Return the (X, Y) coordinate for the center point of the cell that contains the specified text.  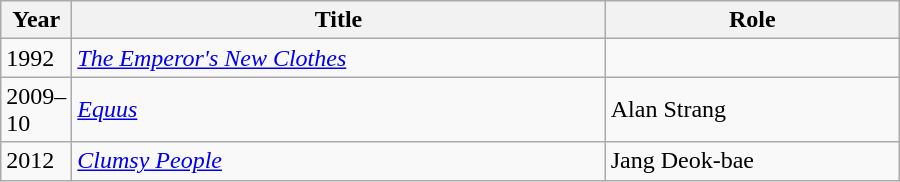
Year (36, 20)
2012 (36, 161)
Alan Strang (752, 110)
The Emperor's New Clothes (338, 58)
Title (338, 20)
2009–10 (36, 110)
Jang Deok-bae (752, 161)
Role (752, 20)
1992 (36, 58)
Equus (338, 110)
Clumsy People (338, 161)
